Capture the cell that displays the provided text and extract its (x, y) central coordinate. 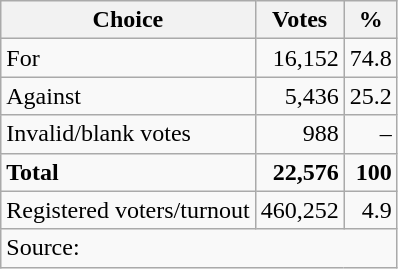
460,252 (300, 210)
100 (370, 172)
% (370, 20)
5,436 (300, 96)
Choice (128, 20)
22,576 (300, 172)
For (128, 58)
74.8 (370, 58)
16,152 (300, 58)
Against (128, 96)
Invalid/blank votes (128, 134)
Votes (300, 20)
Registered voters/turnout (128, 210)
988 (300, 134)
Total (128, 172)
Source: (199, 248)
25.2 (370, 96)
– (370, 134)
4.9 (370, 210)
